Extract the [X, Y] coordinate from the center of the cell holding the provided text.  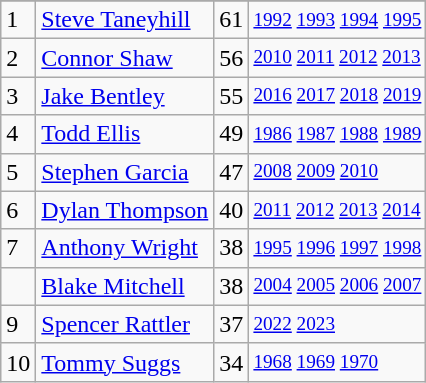
1995 1996 1997 1998 [338, 248]
3 [18, 96]
Spencer Rattler [125, 324]
37 [232, 324]
Connor Shaw [125, 58]
40 [232, 210]
Blake Mitchell [125, 286]
49 [232, 134]
9 [18, 324]
7 [18, 248]
Tommy Suggs [125, 362]
Jake Bentley [125, 96]
2008 2009 2010 [338, 172]
2 [18, 58]
6 [18, 210]
Stephen Garcia [125, 172]
2011 2012 2013 2014 [338, 210]
61 [232, 20]
1 [18, 20]
Anthony Wright [125, 248]
55 [232, 96]
2010 2011 2012 2013 [338, 58]
2016 2017 2018 2019 [338, 96]
Steve Taneyhill [125, 20]
5 [18, 172]
10 [18, 362]
2004 2005 2006 2007 [338, 286]
2022 2023 [338, 324]
Dylan Thompson [125, 210]
47 [232, 172]
34 [232, 362]
1992 1993 1994 1995 [338, 20]
Todd Ellis [125, 134]
1968 1969 1970 [338, 362]
4 [18, 134]
56 [232, 58]
1986 1987 1988 1989 [338, 134]
